Return the [x, y] coordinate for the center point of the cell that contains the specified text.  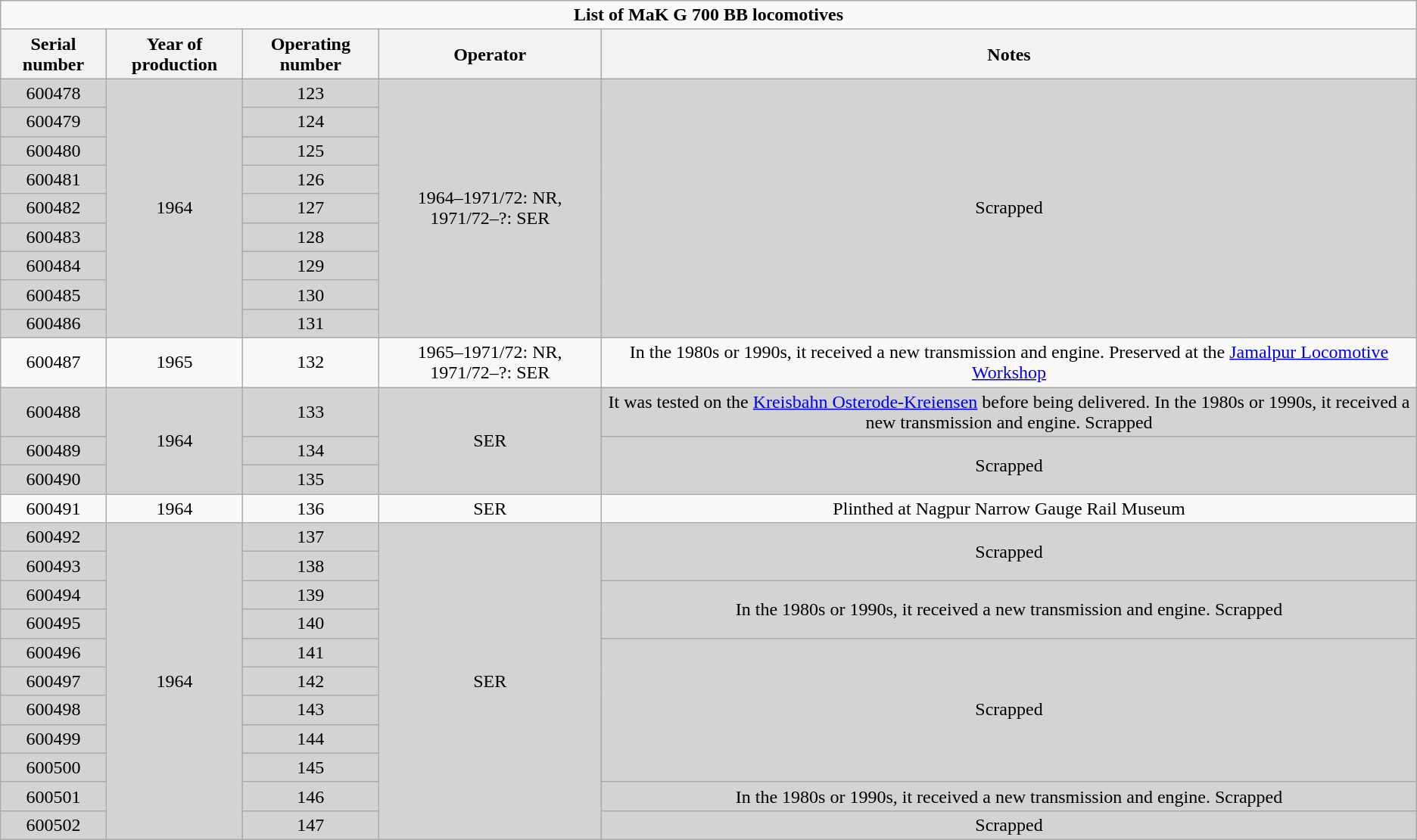
600485 [53, 294]
600484 [53, 266]
Plinthed at Nagpur Narrow Gauge Rail Museum [1010, 509]
132 [310, 362]
126 [310, 179]
600501 [53, 796]
138 [310, 566]
600489 [53, 451]
1965–1971/72: NR, 1971/72–?: SER [490, 362]
131 [310, 323]
600478 [53, 93]
133 [310, 412]
140 [310, 624]
In the 1980s or 1990s, it received a new transmission and engine. Preserved at the Jamalpur Locomotive Workshop [1010, 362]
600479 [53, 122]
600487 [53, 362]
600490 [53, 480]
600498 [53, 710]
600480 [53, 151]
600482 [53, 208]
600497 [53, 681]
600499 [53, 739]
134 [310, 451]
Serial number [53, 54]
600491 [53, 509]
125 [310, 151]
123 [310, 93]
141 [310, 652]
Year of production [174, 54]
130 [310, 294]
129 [310, 266]
145 [310, 767]
147 [310, 825]
600493 [53, 566]
1965 [174, 362]
128 [310, 237]
600500 [53, 767]
600502 [53, 825]
Operating number [310, 54]
127 [310, 208]
600492 [53, 537]
600483 [53, 237]
600496 [53, 652]
600495 [53, 624]
600494 [53, 595]
It was tested on the Kreisbahn Osterode-Kreiensen before being delivered. In the 1980s or 1990s, it received a new transmission and engine. Scrapped [1010, 412]
Notes [1010, 54]
124 [310, 122]
Operator [490, 54]
600481 [53, 179]
143 [310, 710]
1964–1971/72: NR, 1971/72–?: SER [490, 209]
136 [310, 509]
List of MaK G 700 BB locomotives [708, 15]
142 [310, 681]
137 [310, 537]
139 [310, 595]
135 [310, 480]
600486 [53, 323]
146 [310, 796]
144 [310, 739]
600488 [53, 412]
